Provide the (X, Y) coordinate of the cell's center where the given text is located.  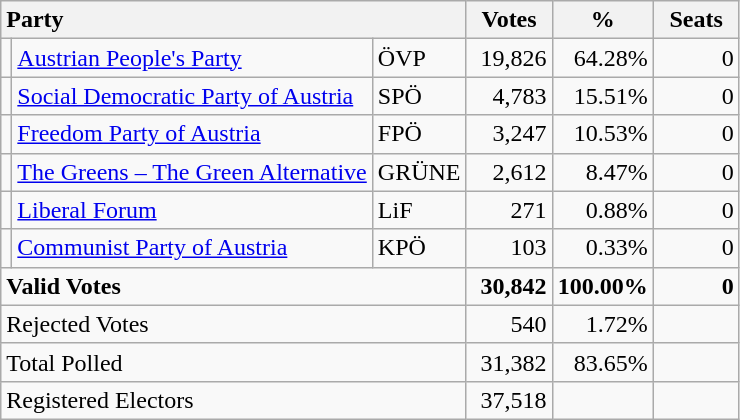
Total Polled (234, 362)
Party (234, 20)
Rejected Votes (234, 324)
540 (509, 324)
ÖVP (419, 58)
31,382 (509, 362)
271 (509, 210)
SPÖ (419, 96)
37,518 (509, 400)
2,612 (509, 172)
Seats (696, 20)
FPÖ (419, 134)
GRÜNE (419, 172)
8.47% (602, 172)
Registered Electors (234, 400)
0.88% (602, 210)
3,247 (509, 134)
30,842 (509, 286)
19,826 (509, 58)
LiF (419, 210)
4,783 (509, 96)
64.28% (602, 58)
Liberal Forum (192, 210)
1.72% (602, 324)
% (602, 20)
83.65% (602, 362)
15.51% (602, 96)
Valid Votes (234, 286)
KPÖ (419, 248)
0.33% (602, 248)
100.00% (602, 286)
Freedom Party of Austria (192, 134)
Austrian People's Party (192, 58)
Votes (509, 20)
Communist Party of Austria (192, 248)
10.53% (602, 134)
103 (509, 248)
Social Democratic Party of Austria (192, 96)
The Greens – The Green Alternative (192, 172)
